Scan for the cell matching the given text and deliver its (x, y) coordinate at center. 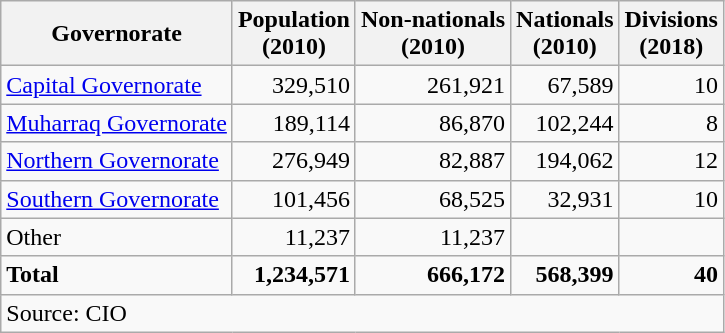
Northern Governorate (117, 161)
1,234,571 (294, 275)
Population (2010) (294, 34)
68,525 (432, 199)
67,589 (565, 85)
Southern Governorate (117, 199)
40 (671, 275)
101,456 (294, 199)
82,887 (432, 161)
Governorate (117, 34)
Non-nationals (2010) (432, 34)
189,114 (294, 123)
194,062 (565, 161)
Other (117, 237)
568,399 (565, 275)
261,921 (432, 85)
Divisions (2018) (671, 34)
102,244 (565, 123)
12 (671, 161)
32,931 (565, 199)
276,949 (294, 161)
86,870 (432, 123)
Nationals (2010) (565, 34)
Source: CIO (362, 313)
666,172 (432, 275)
Muharraq Governorate (117, 123)
Capital Governorate (117, 85)
8 (671, 123)
Total (117, 275)
329,510 (294, 85)
